Provide the [x, y] coordinate of the cell's center where the given text is located.  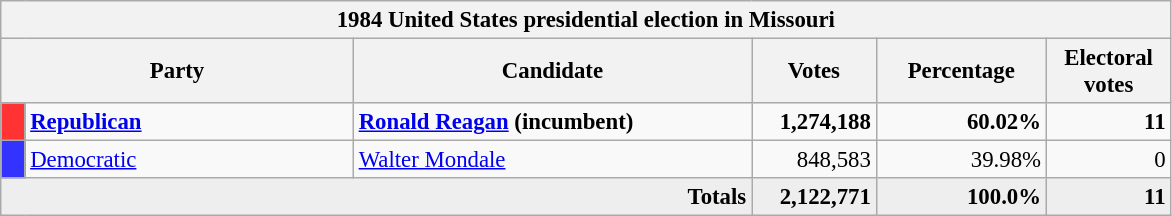
Percentage [961, 72]
Votes [814, 72]
Democratic [189, 160]
60.02% [961, 122]
100.0% [961, 197]
1984 United States presidential election in Missouri [586, 20]
Walter Mondale [552, 160]
Ronald Reagan (incumbent) [552, 122]
1,274,188 [814, 122]
0 [1108, 160]
Party [178, 72]
848,583 [814, 160]
39.98% [961, 160]
2,122,771 [814, 197]
Totals [376, 197]
Electoral votes [1108, 72]
Republican [189, 122]
Candidate [552, 72]
